Find where the given text appears and provide that cell's center as [x, y] coordinate. 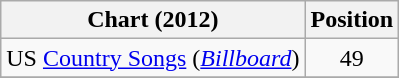
US Country Songs (Billboard) [153, 58]
49 [352, 58]
Chart (2012) [153, 20]
Position [352, 20]
